Locate the cell with the specified text and output its (x, y) center coordinate. 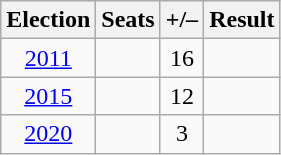
+/– (182, 20)
2020 (48, 134)
2015 (48, 96)
Election (48, 20)
2011 (48, 58)
16 (182, 58)
12 (182, 96)
3 (182, 134)
Result (242, 20)
Seats (128, 20)
